For the text-containing cell, return its midpoint in (X, Y) coordinate format. 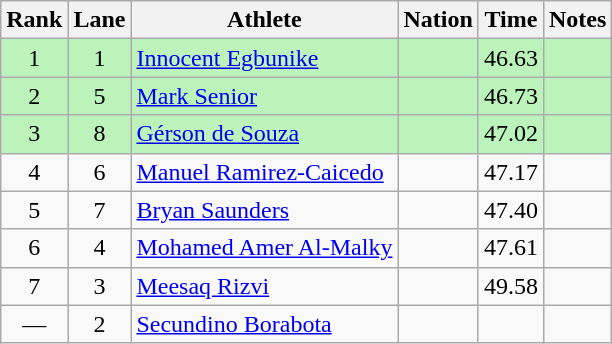
Athlete (264, 20)
Notes (577, 20)
47.17 (510, 172)
47.61 (510, 248)
47.02 (510, 134)
— (34, 324)
Mark Senior (264, 96)
Meesaq Rizvi (264, 286)
Bryan Saunders (264, 210)
Secundino Borabota (264, 324)
Nation (438, 20)
49.58 (510, 286)
46.73 (510, 96)
Manuel Ramirez-Caicedo (264, 172)
Time (510, 20)
Innocent Egbunike (264, 58)
8 (100, 134)
Gérson de Souza (264, 134)
Mohamed Amer Al-Malky (264, 248)
Lane (100, 20)
Rank (34, 20)
47.40 (510, 210)
46.63 (510, 58)
